Determine the (x, y) coordinate at the center of the cell enclosing the given text.  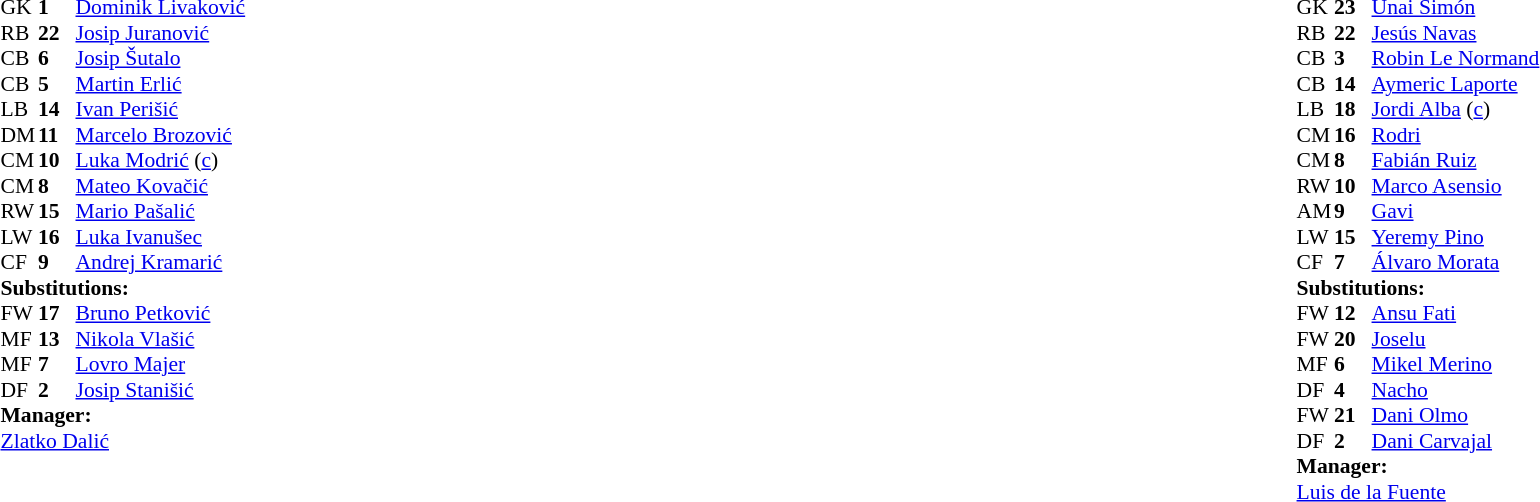
Zlatko Dalić (122, 441)
DM (19, 135)
18 (1353, 109)
Aymeric Laporte (1456, 84)
3 (1353, 59)
Gavi (1456, 211)
Lovro Majer (161, 365)
Martin Erlić (161, 84)
Dani Olmo (1456, 415)
4 (1353, 390)
Rodri (1456, 135)
Josip Stanišić (161, 390)
Ivan Perišić (161, 109)
12 (1353, 313)
Nacho (1456, 390)
Dani Carvajal (1456, 441)
Yeremy Pino (1456, 237)
Robin Le Normand (1456, 59)
11 (57, 135)
Joselu (1456, 339)
Ansu Fati (1456, 313)
20 (1353, 339)
Mikel Merino (1456, 365)
Mateo Kovačić (161, 186)
Josip Juranović (161, 33)
21 (1353, 415)
Nikola Vlašić (161, 339)
Jordi Alba (c) (1456, 109)
Mario Pašalić (161, 211)
Andrej Kramarić (161, 263)
Luka Modrić (c) (161, 161)
17 (57, 313)
Bruno Petković (161, 313)
Marco Asensio (1456, 186)
Álvaro Morata (1456, 263)
5 (57, 84)
AM (1316, 211)
Marcelo Brozović (161, 135)
Jesús Navas (1456, 33)
13 (57, 339)
Josip Šutalo (161, 59)
Fabián Ruiz (1456, 161)
Luka Ivanušec (161, 237)
